Identify which cell holds the provided text, then report its (x, y) central coordinate. 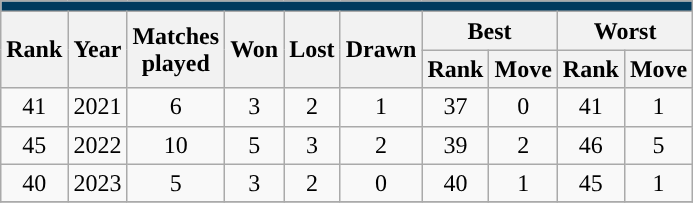
Best (490, 31)
6 (176, 107)
46 (590, 145)
Drawn (381, 50)
2023 (98, 183)
Lost (312, 50)
Matchesplayed (176, 50)
37 (456, 107)
Won (254, 50)
Year (98, 50)
Worst (624, 31)
10 (176, 145)
2021 (98, 107)
2022 (98, 145)
39 (456, 145)
